Search for the cell housing the specified text and yield its (X, Y) center coordinate. 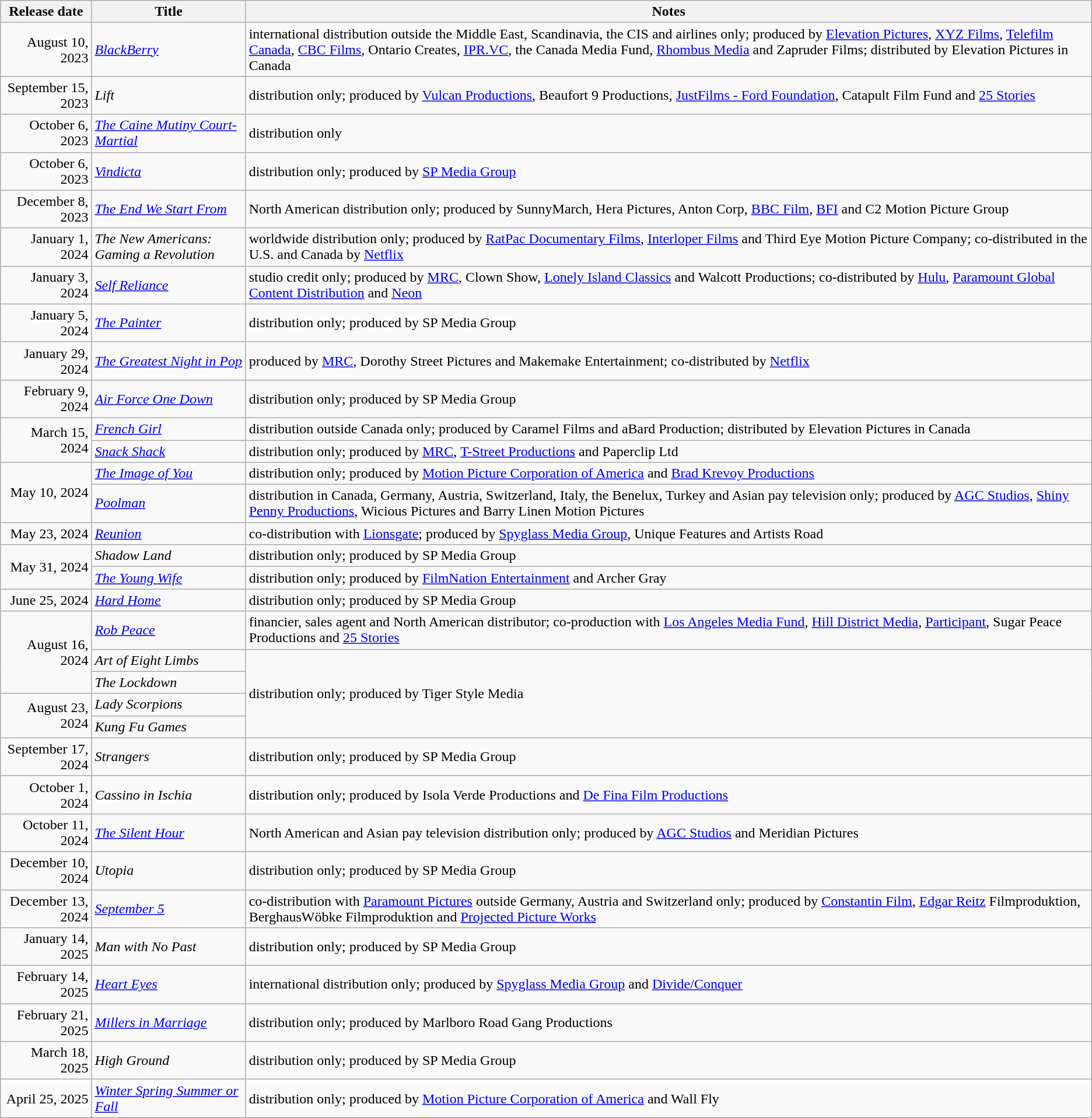
Art of Eight Limbs (169, 660)
January 14, 2025 (46, 947)
Strangers (169, 757)
Utopia (169, 870)
January 1, 2024 (46, 247)
September 15, 2023 (46, 96)
distribution only (668, 133)
Winter Spring Summer or Fall (169, 1099)
Title (169, 12)
distribution only; produced by Marlboro Road Gang Productions (668, 1023)
Lady Scorpions (169, 705)
The Lockdown (169, 682)
Lift (169, 96)
April 25, 2025 (46, 1099)
Shadow Land (169, 556)
October 1, 2024 (46, 794)
distribution only; produced by Vulcan Productions, Beaufort 9 Productions, JustFilms - Ford Foundation, Catapult Film Fund and 25 Stories (668, 96)
May 10, 2024 (46, 492)
August 10, 2023 (46, 50)
The Greatest Night in Pop (169, 360)
Hard Home (169, 600)
May 31, 2024 (46, 567)
January 3, 2024 (46, 285)
August 23, 2024 (46, 716)
The Young Wife (169, 578)
distribution only; produced by MRC, T-Street Productions and Paperclip Ltd (668, 451)
The End We Start From (169, 209)
distribution only; produced by Tiger Style Media (668, 693)
Reunion (169, 534)
produced by MRC, Dorothy Street Pictures and Makemake Entertainment; co-distributed by Netflix (668, 360)
distribution only; produced by FilmNation Entertainment and Archer Gray (668, 578)
February 9, 2024 (46, 399)
October 11, 2024 (46, 833)
distribution only; produced by Isola Verde Productions and De Fina Film Productions (668, 794)
Air Force One Down (169, 399)
The Painter (169, 323)
French Girl (169, 429)
Rob Peace (169, 630)
North American and Asian pay television distribution only; produced by AGC Studios and Meridian Pictures (668, 833)
High Ground (169, 1060)
December 13, 2024 (46, 909)
The Caine Mutiny Court-Martial (169, 133)
BlackBerry (169, 50)
Release date (46, 12)
Heart Eyes (169, 984)
February 21, 2025 (46, 1023)
Self Reliance (169, 285)
distribution only; produced by Motion Picture Corporation of America and Wall Fly (668, 1099)
March 18, 2025 (46, 1060)
distribution only; produced by Motion Picture Corporation of America and Brad Krevoy Productions (668, 474)
December 10, 2024 (46, 870)
distribution outside Canada only; produced by Caramel Films and aBard Production; distributed by Elevation Pictures in Canada (668, 429)
North American distribution only; produced by SunnyMarch, Hera Pictures, Anton Corp, BBC Film, BFI and C2 Motion Picture Group (668, 209)
February 14, 2025 (46, 984)
September 17, 2024 (46, 757)
December 8, 2023 (46, 209)
Vindicta (169, 171)
The New Americans: Gaming a Revolution (169, 247)
March 15, 2024 (46, 440)
Notes (668, 12)
September 5 (169, 909)
Poolman (169, 504)
August 16, 2024 (46, 652)
Man with No Past (169, 947)
June 25, 2024 (46, 600)
January 5, 2024 (46, 323)
co-distribution with Lionsgate; produced by Spyglass Media Group, Unique Features and Artists Road (668, 534)
Cassino in Ischia (169, 794)
international distribution only; produced by Spyglass Media Group and Divide/Conquer (668, 984)
The Image of You (169, 474)
Kung Fu Games (169, 727)
January 29, 2024 (46, 360)
Snack Shack (169, 451)
May 23, 2024 (46, 534)
The Silent Hour (169, 833)
Millers in Marriage (169, 1023)
